From the cell containing the given text, extract its center point as [X, Y] coordinate. 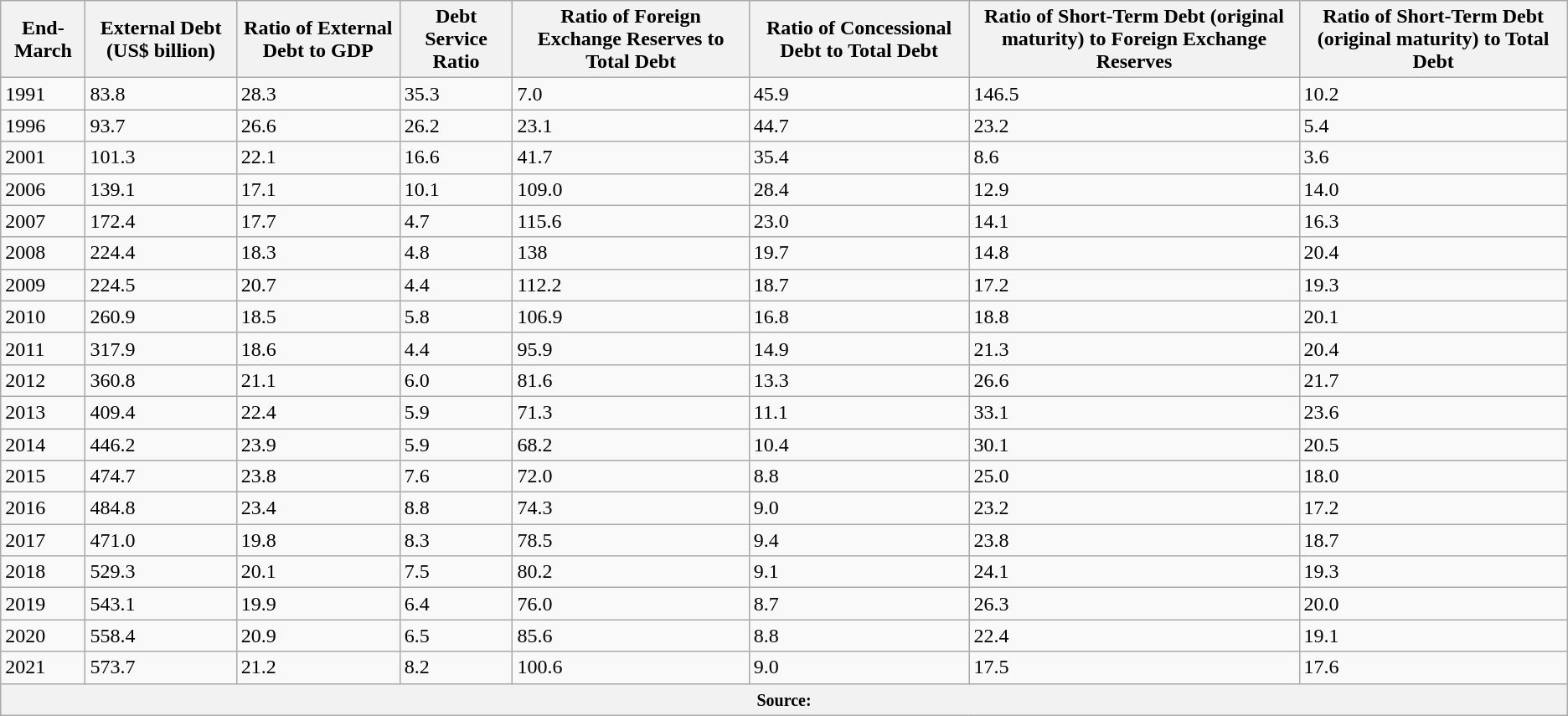
68.2 [631, 445]
10.1 [456, 189]
Source: [784, 699]
21.1 [318, 380]
2007 [44, 221]
2016 [44, 508]
14.8 [1134, 253]
543.1 [161, 604]
106.9 [631, 317]
19.7 [859, 253]
20.0 [1433, 604]
5.8 [456, 317]
8.6 [1134, 157]
28.3 [318, 94]
17.5 [1134, 667]
23.1 [631, 126]
3.6 [1433, 157]
44.7 [859, 126]
409.4 [161, 412]
30.1 [1134, 445]
78.5 [631, 540]
360.8 [161, 380]
74.3 [631, 508]
13.3 [859, 380]
101.3 [161, 157]
2015 [44, 476]
2014 [44, 445]
End-March [44, 39]
81.6 [631, 380]
4.7 [456, 221]
18.3 [318, 253]
7.6 [456, 476]
9.4 [859, 540]
18.8 [1134, 317]
19.8 [318, 540]
112.2 [631, 285]
26.2 [456, 126]
558.4 [161, 636]
2013 [44, 412]
2020 [44, 636]
20.5 [1433, 445]
17.1 [318, 189]
224.5 [161, 285]
23.0 [859, 221]
2008 [44, 253]
8.2 [456, 667]
172.4 [161, 221]
35.4 [859, 157]
24.1 [1134, 572]
2021 [44, 667]
529.3 [161, 572]
83.8 [161, 94]
19.9 [318, 604]
446.2 [161, 445]
2001 [44, 157]
21.3 [1134, 348]
17.7 [318, 221]
2012 [44, 380]
115.6 [631, 221]
21.7 [1433, 380]
72.0 [631, 476]
28.4 [859, 189]
20.9 [318, 636]
35.3 [456, 94]
2010 [44, 317]
18.5 [318, 317]
2017 [44, 540]
16.8 [859, 317]
6.4 [456, 604]
18.6 [318, 348]
5.4 [1433, 126]
Ratio of Concessional Debt to Total Debt [859, 39]
2018 [44, 572]
16.6 [456, 157]
14.9 [859, 348]
93.7 [161, 126]
109.0 [631, 189]
Ratio of Short-Term Debt (original maturity) to Foreign Exchange Reserves [1134, 39]
19.1 [1433, 636]
41.7 [631, 157]
33.1 [1134, 412]
Ratio of External Debt to GDP [318, 39]
23.6 [1433, 412]
14.1 [1134, 221]
7.0 [631, 94]
573.7 [161, 667]
16.3 [1433, 221]
11.1 [859, 412]
45.9 [859, 94]
Debt Service Ratio [456, 39]
139.1 [161, 189]
4.8 [456, 253]
317.9 [161, 348]
138 [631, 253]
71.3 [631, 412]
25.0 [1134, 476]
471.0 [161, 540]
23.4 [318, 508]
8.7 [859, 604]
10.4 [859, 445]
External Debt (US$ billion) [161, 39]
76.0 [631, 604]
Ratio of Short-Term Debt (original maturity) to Total Debt [1433, 39]
2006 [44, 189]
224.4 [161, 253]
9.1 [859, 572]
17.6 [1433, 667]
260.9 [161, 317]
26.3 [1134, 604]
Ratio of Foreign Exchange Reserves to Total Debt [631, 39]
484.8 [161, 508]
2009 [44, 285]
21.2 [318, 667]
95.9 [631, 348]
18.0 [1433, 476]
6.5 [456, 636]
85.6 [631, 636]
12.9 [1134, 189]
6.0 [456, 380]
474.7 [161, 476]
10.2 [1433, 94]
20.7 [318, 285]
8.3 [456, 540]
146.5 [1134, 94]
80.2 [631, 572]
1996 [44, 126]
23.9 [318, 445]
1991 [44, 94]
2019 [44, 604]
14.0 [1433, 189]
2011 [44, 348]
22.1 [318, 157]
7.5 [456, 572]
100.6 [631, 667]
